Pinpoint the cell where the given text exists, returning its [X, Y] midpoint coordinate. 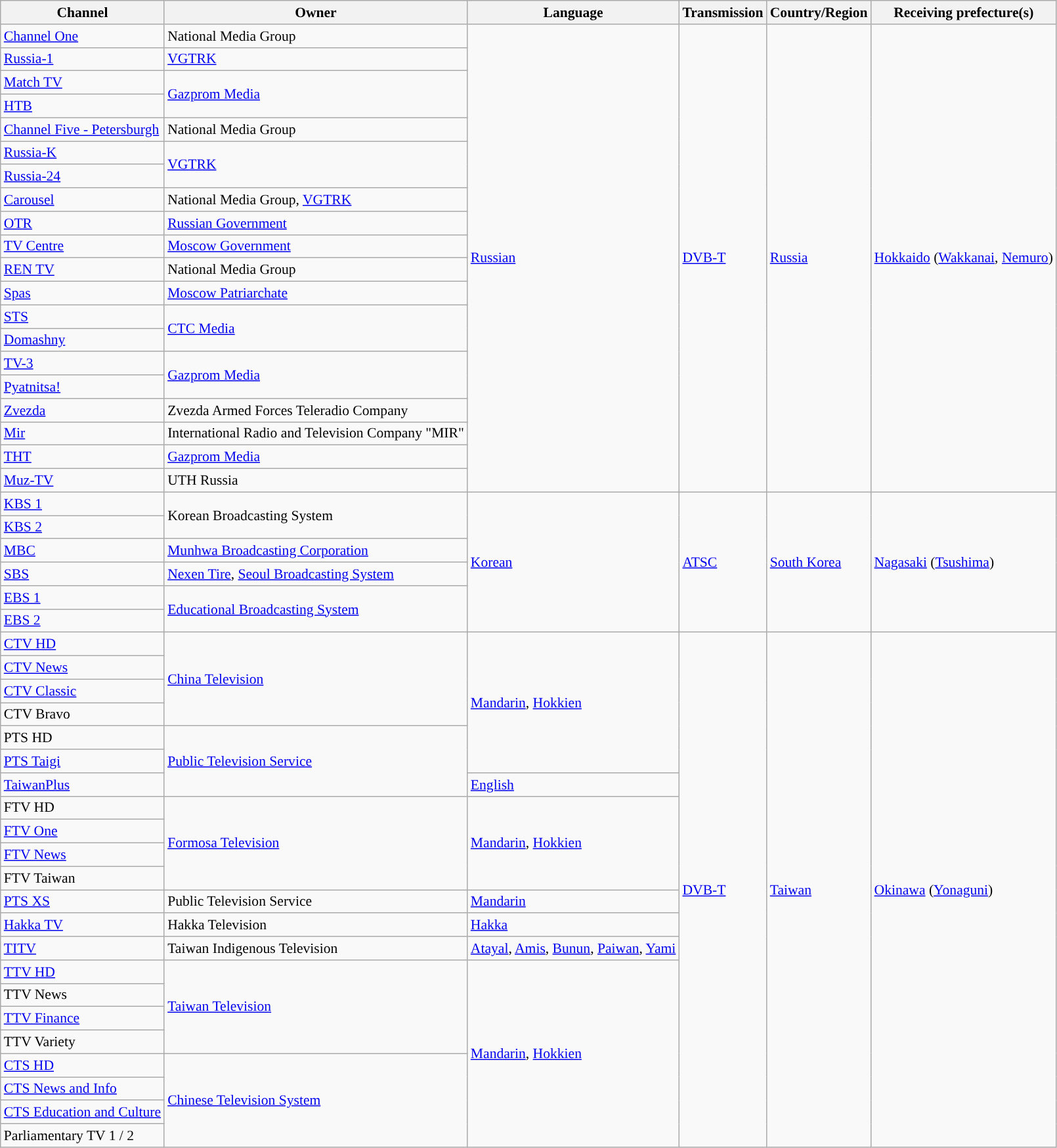
Match TV [83, 83]
Hakka Television [316, 925]
Okinawa (Yonaguni) [964, 890]
Korean Broadcasting System [316, 515]
Parliamentary TV 1 / 2 [83, 1136]
Mandarin [574, 902]
Country/Region [819, 12]
CTV News [83, 668]
Moscow Government [316, 246]
FTV HD [83, 808]
TV Centre [83, 246]
Taiwan Television [316, 1007]
EBS 2 [83, 621]
South Korea [819, 562]
SBS [83, 574]
Educational Broadcasting System [316, 609]
CTS News and Info [83, 1089]
Language [574, 12]
Taiwan Indigenous Television [316, 948]
Russia-24 [83, 177]
Taiwan [819, 890]
Mir [83, 433]
Spas [83, 294]
НТВ [83, 106]
Chinese Television System [316, 1100]
PTS XS [83, 902]
CTC Media [316, 328]
Korean [574, 562]
International Radio and Television Company "MIR" [316, 433]
Hokkaido (Wakkanai, Nemuro) [964, 258]
TTV Variety [83, 1042]
ATSC [722, 562]
CTV Bravo [83, 715]
Russia-K [83, 153]
UTH Russia [316, 481]
TaiwanPlus [83, 785]
Domashny [83, 340]
Nagasaki (Tsushima) [964, 562]
Transmission [722, 12]
Receiving prefecture(s) [964, 12]
STS [83, 317]
Moscow Patriarchate [316, 294]
English [574, 785]
Muz-TV [83, 481]
TITV [83, 948]
Russian [574, 258]
CTV HD [83, 644]
PTS HD [83, 738]
CTS HD [83, 1065]
CTS Education and Culture [83, 1113]
Nexen Tire, Seoul Broadcasting System [316, 574]
TTV HD [83, 972]
Pyatnitsa! [83, 387]
Carousel [83, 200]
OTR [83, 223]
MBC [83, 551]
Zvezda [83, 410]
FTV Taiwan [83, 878]
Russian Government [316, 223]
FTV One [83, 831]
Munhwa Broadcasting Corporation [316, 551]
PTS Taigi [83, 761]
TTV Finance [83, 1019]
TTV News [83, 995]
ТНТ [83, 457]
Channel One [83, 36]
Atayal, Amis, Bunun, Paiwan, Yami [574, 948]
KBS 1 [83, 504]
Channel [83, 12]
Channel Five - Petersburgh [83, 129]
REN TV [83, 270]
Hakka [574, 925]
TV-3 [83, 364]
Hakka TV [83, 925]
Russia [819, 258]
CTV Classic [83, 691]
FTV News [83, 855]
Zvezda Armed Forces Teleradio Company [316, 410]
Russia-1 [83, 59]
Formosa Television [316, 843]
Owner [316, 12]
EBS 1 [83, 598]
KBS 2 [83, 527]
National Media Group, VGTRK [316, 200]
China Television [316, 679]
